Output the (X, Y) coordinate of the center of the cell containing the given text.  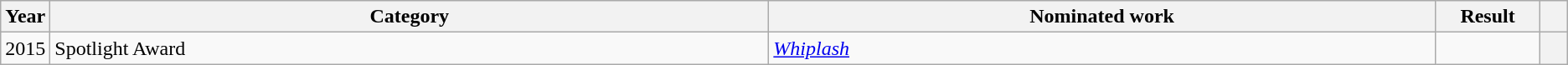
Result (1488, 17)
Whiplash (1102, 48)
Year (25, 17)
Spotlight Award (410, 48)
Category (410, 17)
2015 (25, 48)
Nominated work (1102, 17)
